Identify which cell holds the provided text, then report its (x, y) central coordinate. 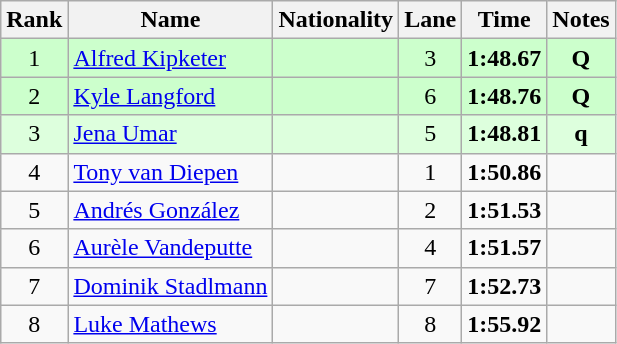
Time (504, 20)
Alfred Kipketer (170, 58)
Aurèle Vandeputte (170, 248)
Nationality (336, 20)
Notes (581, 20)
1:55.92 (504, 324)
1:52.73 (504, 286)
Kyle Langford (170, 96)
1:51.53 (504, 210)
1:48.76 (504, 96)
1:48.81 (504, 134)
Name (170, 20)
Jena Umar (170, 134)
1:50.86 (504, 172)
Tony van Diepen (170, 172)
q (581, 134)
Lane (430, 20)
Andrés González (170, 210)
Rank (34, 20)
Luke Mathews (170, 324)
1:48.67 (504, 58)
Dominik Stadlmann (170, 286)
1:51.57 (504, 248)
